Scan for the cell matching the given text and deliver its (X, Y) coordinate at center. 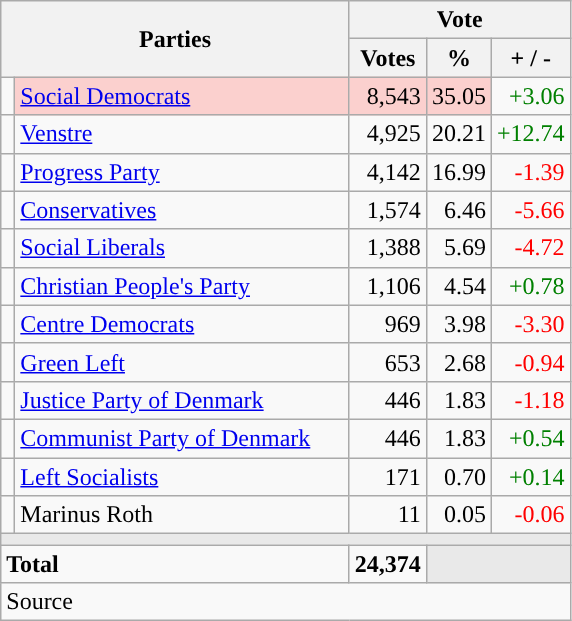
969 (388, 324)
35.05 (458, 96)
-1.18 (530, 400)
+0.14 (530, 477)
Christian People's Party (182, 286)
-3.30 (530, 324)
% (458, 58)
Communist Party of Denmark (182, 438)
Marinus Roth (182, 515)
+3.06 (530, 96)
Justice Party of Denmark (182, 400)
Centre Democrats (182, 324)
+12.74 (530, 134)
11 (388, 515)
Social Democrats (182, 96)
3.98 (458, 324)
4.54 (458, 286)
1,574 (388, 210)
-1.39 (530, 172)
Parties (176, 39)
-5.66 (530, 210)
+0.78 (530, 286)
16.99 (458, 172)
20.21 (458, 134)
653 (388, 362)
Green Left (182, 362)
+ / - (530, 58)
Conservatives (182, 210)
4,925 (388, 134)
24,374 (388, 564)
+0.54 (530, 438)
Progress Party (182, 172)
1,388 (388, 248)
-4.72 (530, 248)
2.68 (458, 362)
Votes (388, 58)
5.69 (458, 248)
0.70 (458, 477)
4,142 (388, 172)
-0.94 (530, 362)
Venstre (182, 134)
0.05 (458, 515)
171 (388, 477)
6.46 (458, 210)
Source (286, 602)
Social Liberals (182, 248)
Vote (460, 20)
Total (176, 564)
-0.06 (530, 515)
8,543 (388, 96)
Left Socialists (182, 477)
1,106 (388, 286)
